Detect which cell encompasses the target text, then output its (x, y) center coordinate. 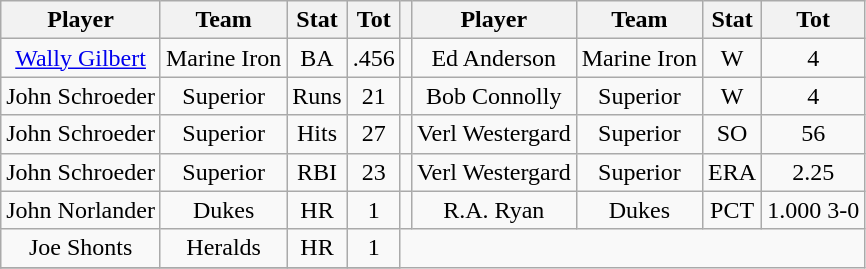
John Norlander (81, 210)
R.A. Ryan (494, 210)
RBI (317, 172)
23 (374, 172)
SO (732, 134)
Ed Anderson (494, 58)
ERA (732, 172)
Runs (317, 96)
Bob Connolly (494, 96)
Wally Gilbert (81, 58)
.456 (374, 58)
PCT (732, 210)
2.25 (814, 172)
21 (374, 96)
BA (317, 58)
56 (814, 134)
1.000 3-0 (814, 210)
Heralds (223, 248)
Hits (317, 134)
Joe Shonts (81, 248)
27 (374, 134)
